Extract the [X, Y] coordinate from the center of the cell holding the provided text.  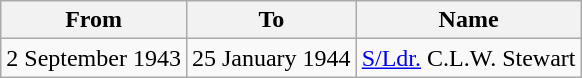
25 January 1944 [271, 58]
To [271, 20]
2 September 1943 [94, 58]
Name [468, 20]
S/Ldr. C.L.W. Stewart [468, 58]
From [94, 20]
